Scan for the cell matching the given text and deliver its [x, y] coordinate at center. 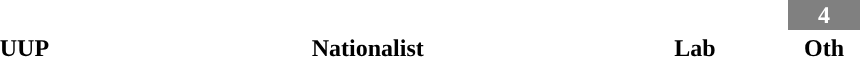
7 [368, 15]
